Search for the cell housing the specified text and yield its [x, y] center coordinate. 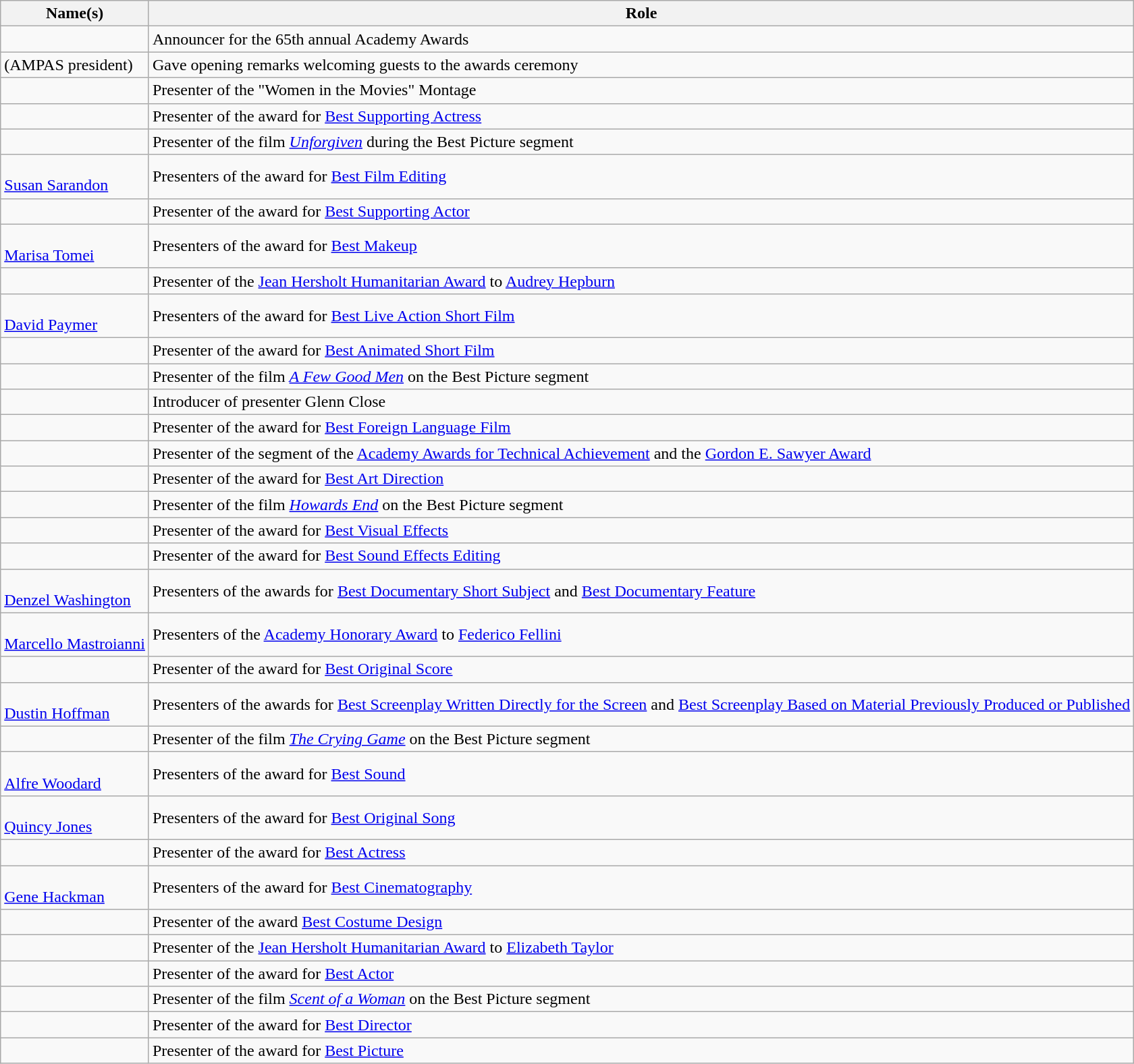
(AMPAS president) [75, 65]
Name(s) [75, 13]
Presenter of the award for Best Supporting Actor [641, 211]
Presenters of the award for Best Sound [641, 773]
Marcello Mastroianni [75, 634]
Presenter of the segment of the Academy Awards for Technical Achievement and the Gordon E. Sawyer Award [641, 453]
Presenter of the award for Best Visual Effects [641, 530]
Marisa Tomei [75, 246]
Presenter of the award for Best Original Score [641, 669]
Role [641, 13]
Presenter of the Jean Hersholt Humanitarian Award to Audrey Hepburn [641, 281]
Presenter of the film Scent of a Woman on the Best Picture segment [641, 999]
Presenters of the award for Best Live Action Short Film [641, 316]
Presenter of the award for Best Actor [641, 974]
Gene Hackman [75, 887]
Presenters of the Academy Honorary Award to Federico Fellini [641, 634]
Presenter of the award Best Costume Design [641, 922]
Presenter of the film A Few Good Men on the Best Picture segment [641, 376]
Presenter of the award for Best Director [641, 1025]
David Paymer [75, 316]
Susan Sarandon [75, 177]
Presenter of the award for Best Sound Effects Editing [641, 556]
Presenters of the award for Best Film Editing [641, 177]
Presenter of the film The Crying Game on the Best Picture segment [641, 739]
Presenters of the award for Best Cinematography [641, 887]
Presenter of the award for Best Foreign Language Film [641, 428]
Alfre Woodard [75, 773]
Presenter of the film Howards End on the Best Picture segment [641, 505]
Quincy Jones [75, 818]
Presenters of the award for Best Original Song [641, 818]
Announcer for the 65th annual Academy Awards [641, 39]
Presenter of the Jean Hersholt Humanitarian Award to Elizabeth Taylor [641, 948]
Introducer of presenter Glenn Close [641, 402]
Gave opening remarks welcoming guests to the awards ceremony [641, 65]
Presenters of the awards for Best Screenplay Written Directly for the Screen and Best Screenplay Based on Material Previously Produced or Published [641, 704]
Presenter of the film Unforgiven during the Best Picture segment [641, 142]
Presenter of the award for Best Art Direction [641, 479]
Presenter of the award for Best Picture [641, 1051]
Presenter of the award for Best Animated Short Film [641, 350]
Presenters of the award for Best Makeup [641, 246]
Presenter of the award for Best Supporting Actress [641, 116]
Presenters of the awards for Best Documentary Short Subject and Best Documentary Feature [641, 591]
Denzel Washington [75, 591]
Presenter of the "Women in the Movies" Montage [641, 90]
Dustin Hoffman [75, 704]
Presenter of the award for Best Actress [641, 852]
